Detect which cell encompasses the target text, then output its [X, Y] center coordinate. 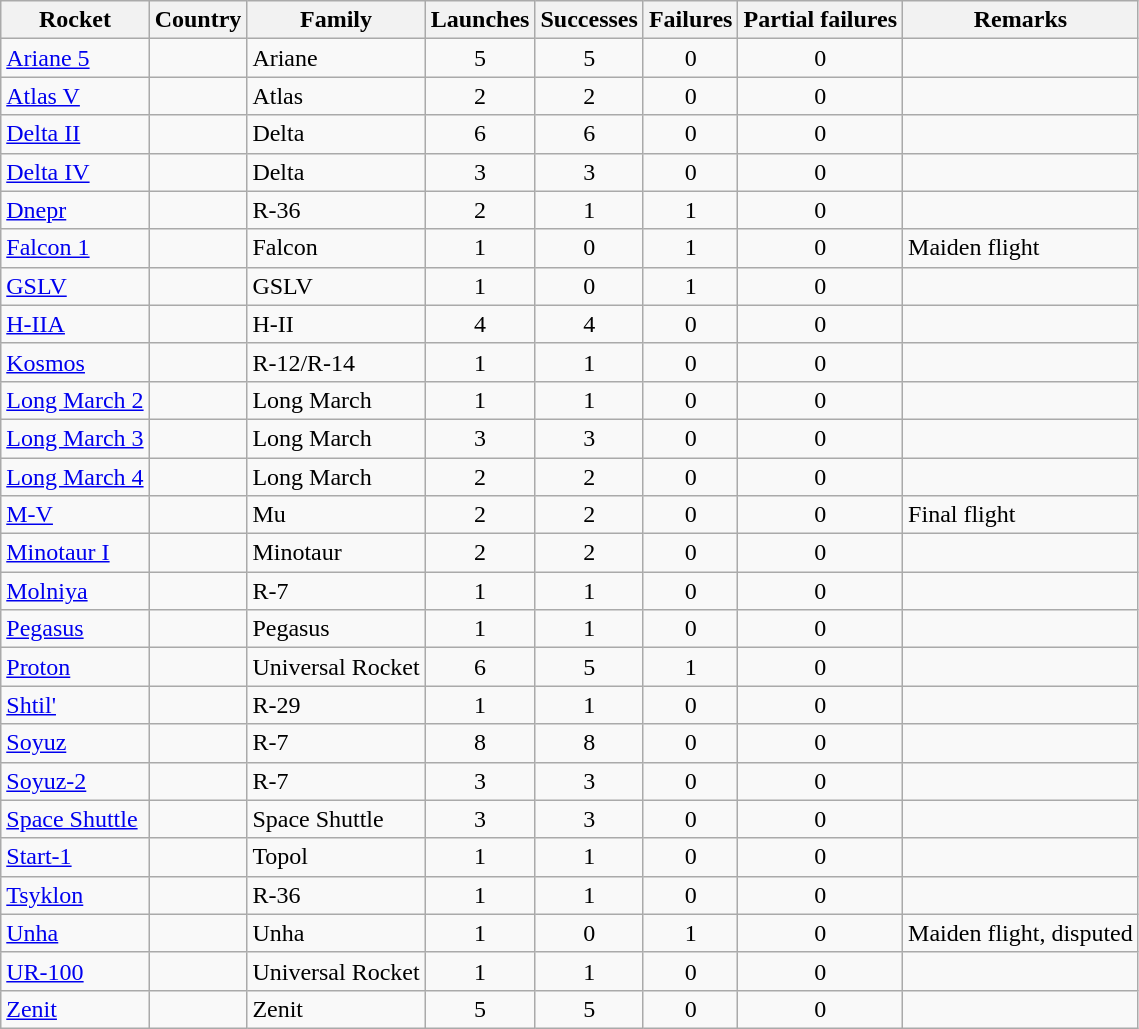
Dnepr [75, 210]
Soyuz [75, 743]
Remarks [1021, 20]
Long March 4 [75, 477]
Maiden flight, disputed [1021, 933]
Shtil' [75, 705]
Long March 2 [75, 400]
Start-1 [75, 857]
Rocket [75, 20]
Topol [336, 857]
Failures [690, 20]
Country [198, 20]
R-29 [336, 705]
Ariane [336, 58]
Falcon 1 [75, 248]
Final flight [1021, 515]
H-IIA [75, 324]
Successes [589, 20]
Partial failures [820, 20]
Delta II [75, 134]
Mu [336, 515]
Atlas [336, 96]
Long March 3 [75, 438]
UR-100 [75, 971]
Delta IV [75, 172]
Maiden flight [1021, 248]
Minotaur [336, 553]
Proton [75, 667]
Family [336, 20]
Falcon [336, 248]
Kosmos [75, 362]
Ariane 5 [75, 58]
R-12/R-14 [336, 362]
Atlas V [75, 96]
Launches [480, 20]
Soyuz-2 [75, 781]
Tsyklon [75, 895]
Minotaur I [75, 553]
M-V [75, 515]
Molniya [75, 591]
H-II [336, 324]
